Return the [x, y] coordinate for the center point of the cell that contains the specified text.  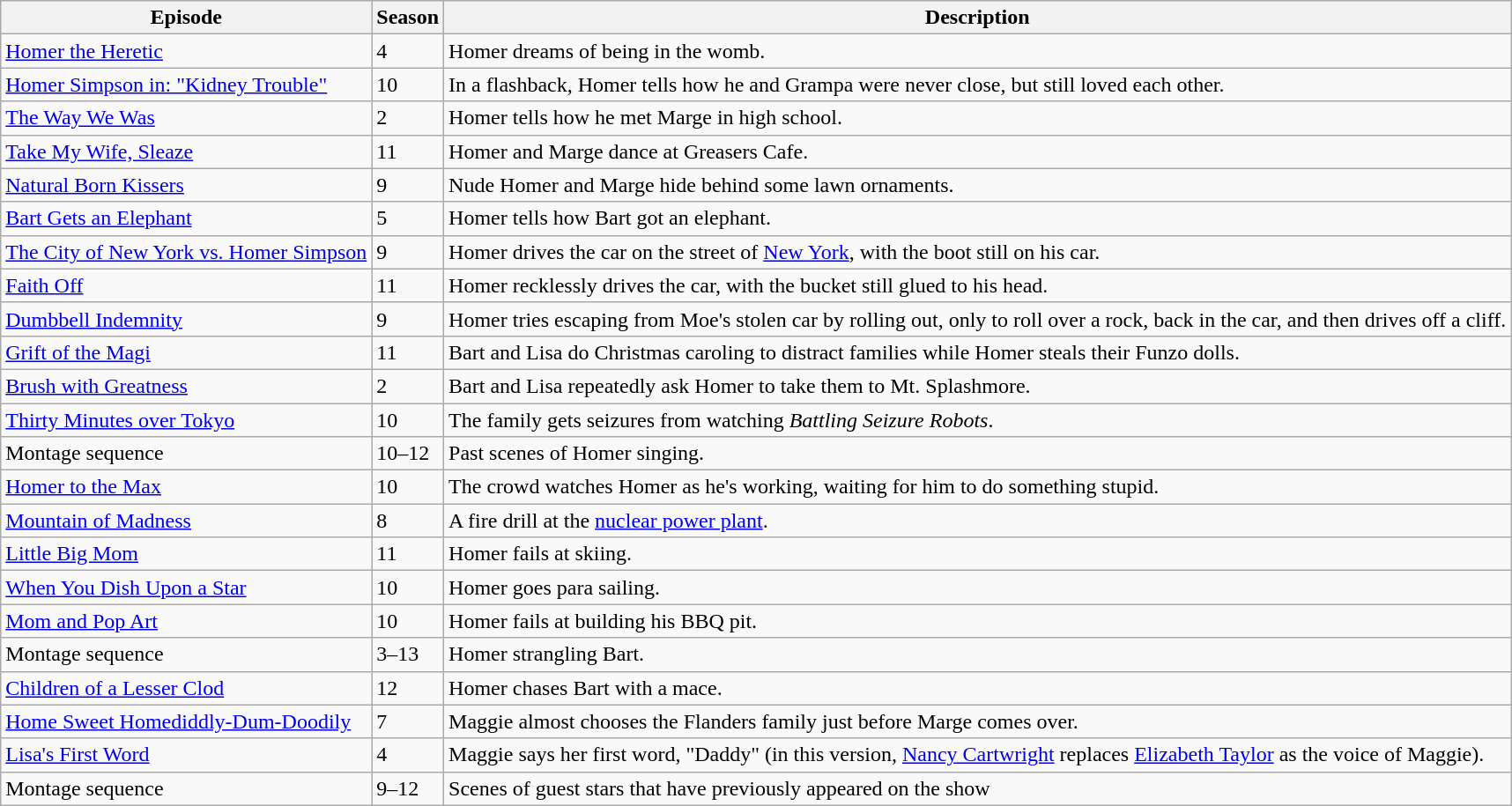
When You Dish Upon a Star [187, 588]
Homer tells how he met Marge in high school. [978, 118]
Homer the Heretic [187, 51]
The family gets seizures from watching Battling Seizure Robots. [978, 420]
Bart and Lisa repeatedly ask Homer to take them to Mt. Splashmore. [978, 386]
Homer recklessly drives the car, with the bucket still glued to his head. [978, 285]
Bart Gets an Elephant [187, 218]
3–13 [408, 654]
The crowd watches Homer as he's working, waiting for him to do something stupid. [978, 487]
7 [408, 721]
Homer fails at building his BBQ pit. [978, 621]
Homer goes para sailing. [978, 588]
10–12 [408, 454]
Homer tells how Bart got an elephant. [978, 218]
Maggie says her first word, "Daddy" (in this version, Nancy Cartwright replaces Elizabeth Taylor as the voice of Maggie). [978, 755]
12 [408, 688]
Homer dreams of being in the womb. [978, 51]
Nude Homer and Marge hide behind some lawn ornaments. [978, 185]
Children of a Lesser Clod [187, 688]
8 [408, 521]
Lisa's First Word [187, 755]
Thirty Minutes over Tokyo [187, 420]
Mom and Pop Art [187, 621]
Past scenes of Homer singing. [978, 454]
Homer to the Max [187, 487]
Take My Wife, Sleaze [187, 152]
Little Big Mom [187, 554]
Episode [187, 18]
5 [408, 218]
The Way We Was [187, 118]
Description [978, 18]
Faith Off [187, 285]
Mountain of Madness [187, 521]
Homer Simpson in: "Kidney Trouble" [187, 85]
The City of New York vs. Homer Simpson [187, 252]
Bart and Lisa do Christmas caroling to distract families while Homer steals their Funzo dolls. [978, 352]
Homer strangling Bart. [978, 654]
Homer chases Bart with a mace. [978, 688]
Homer tries escaping from Moe's stolen car by rolling out, only to roll over a rock, back in the car, and then drives off a cliff. [978, 319]
Home Sweet Homediddly-Dum-Doodily [187, 721]
9–12 [408, 788]
Homer drives the car on the street of New York, with the boot still on his car. [978, 252]
Natural Born Kissers [187, 185]
Dumbbell Indemnity [187, 319]
Brush with Greatness [187, 386]
A fire drill at the nuclear power plant. [978, 521]
Season [408, 18]
In a flashback, Homer tells how he and Grampa were never close, but still loved each other. [978, 85]
Homer and Marge dance at Greasers Cafe. [978, 152]
Scenes of guest stars that have previously appeared on the show [978, 788]
Maggie almost chooses the Flanders family just before Marge comes over. [978, 721]
Homer fails at skiing. [978, 554]
Grift of the Magi [187, 352]
